Return (X, Y) of the center of cell containing provided text 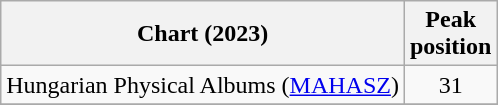
Chart (2023) (203, 34)
Hungarian Physical Albums (MAHASZ) (203, 85)
31 (450, 85)
Peakposition (450, 34)
